Return [X, Y] of the center of cell containing provided text 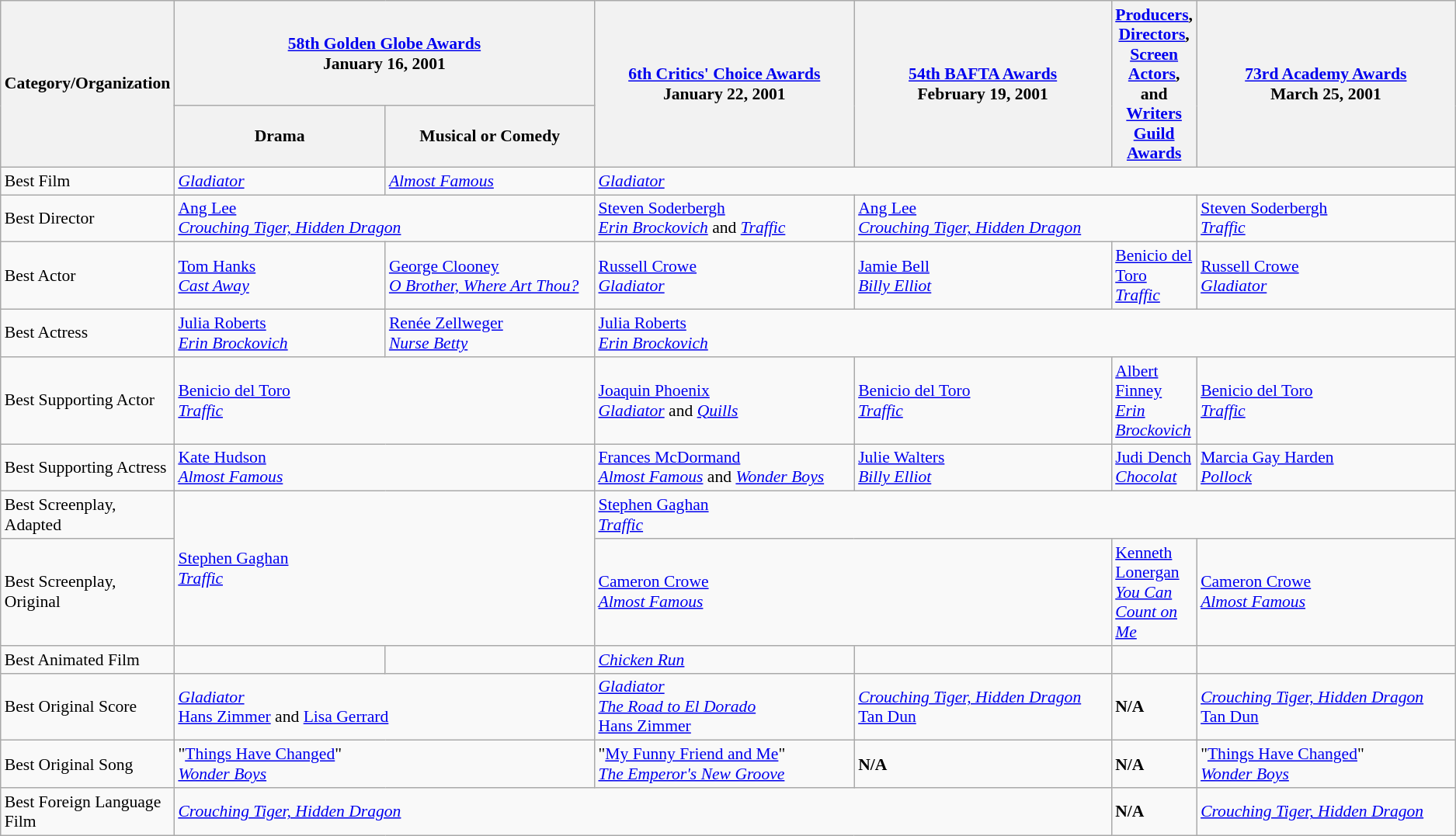
Producers, Directors, Screen Actors, and Writers Guild Awards [1154, 84]
"My Funny Friend and Me"The Emperor's New Groove [724, 764]
Steven SoderberghTraffic [1326, 219]
Best Original Song [88, 764]
Best Actress [88, 334]
73rd Academy AwardsMarch 25, 2001 [1326, 84]
Best Film [88, 181]
George ClooneyO Brother, Where Art Thou? [490, 276]
GladiatorHans Zimmer and Lisa Gerrard [384, 706]
Best Original Score [88, 706]
Tom HanksCast Away [280, 276]
6th Critics' Choice AwardsJanuary 22, 2001 [724, 84]
Renée ZellwegerNurse Betty [490, 334]
Best Supporting Actor [88, 401]
GladiatorThe Road to El DoradoHans Zimmer [724, 706]
Best Director [88, 219]
Julie WaltersBilly Elliot [983, 467]
Best Supporting Actress [88, 467]
Joaquin PhoenixGladiator and Quills [724, 401]
Marcia Gay HardenPollock [1326, 467]
Best Foreign Language Film [88, 812]
Kenneth LonerganYou Can Count on Me [1154, 592]
Category/Organization [88, 84]
Best Animated Film [88, 660]
Frances McDormandAlmost Famous and Wonder Boys [724, 467]
Musical or Comedy [490, 137]
Drama [280, 137]
54th BAFTA AwardsFebruary 19, 2001 [983, 84]
Kate HudsonAlmost Famous [384, 467]
Best Screenplay, Adapted [88, 515]
58th Golden Globe AwardsJanuary 16, 2001 [384, 53]
Steven SoderberghErin Brockovich and Traffic [724, 219]
Judi DenchChocolat [1154, 467]
Best Actor [88, 276]
Almost Famous [490, 181]
Jamie BellBilly Elliot [983, 276]
Chicken Run [724, 660]
Albert FinneyErin Brockovich [1154, 401]
Best Screenplay, Original [88, 592]
